Pinpoint the cell where the given text exists, returning its [x, y] midpoint coordinate. 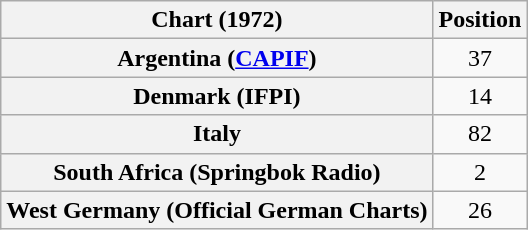
Argentina (CAPIF) [217, 58]
14 [480, 96]
West Germany (Official German Charts) [217, 210]
82 [480, 134]
Position [480, 20]
26 [480, 210]
Denmark (IFPI) [217, 96]
Chart (1972) [217, 20]
South Africa (Springbok Radio) [217, 172]
Italy [217, 134]
2 [480, 172]
37 [480, 58]
